Return the [x, y] coordinate for the center point of the cell that contains the specified text.  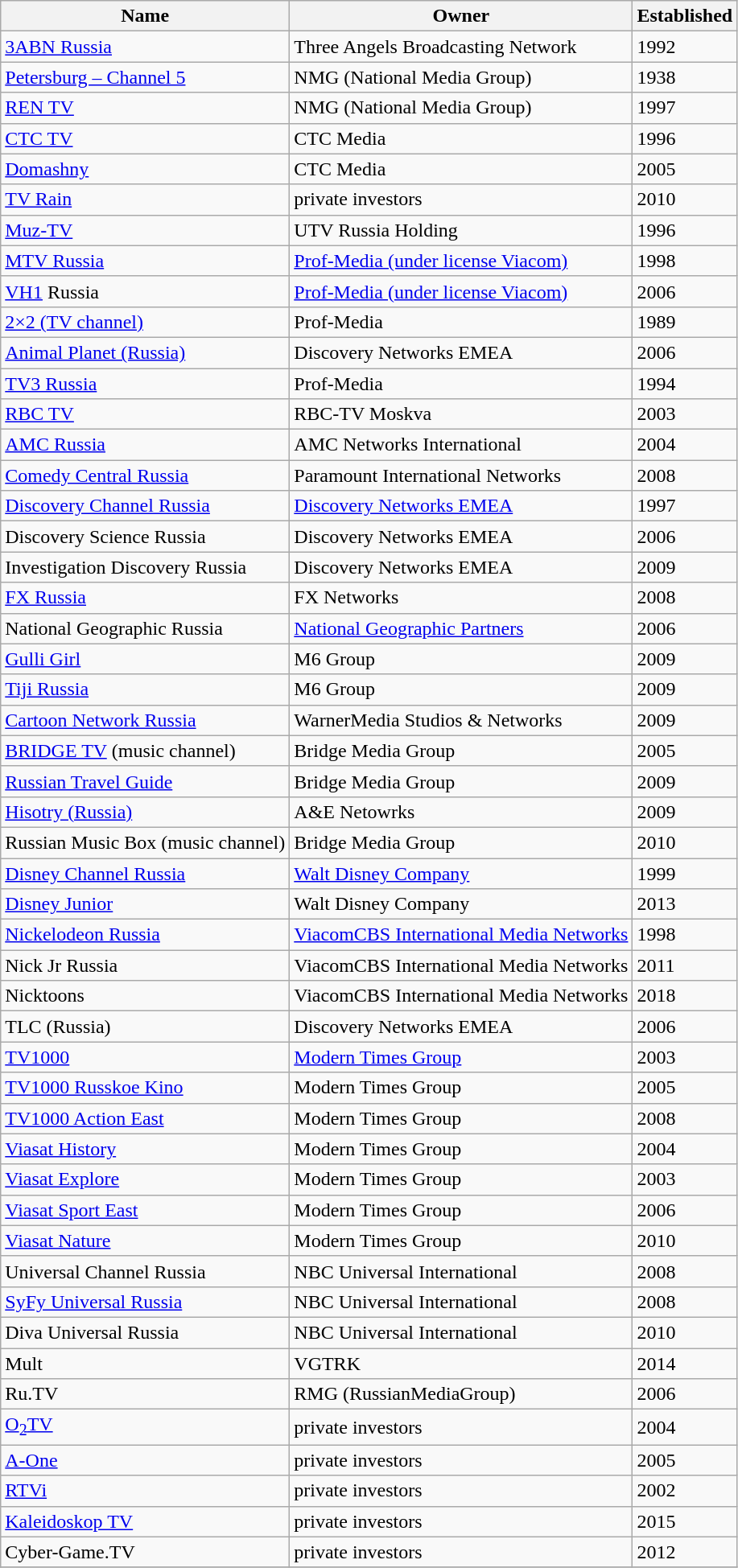
2014 [685, 1364]
Nicktoons [145, 996]
1992 [685, 47]
Russian Travel Guide [145, 781]
Viasat Nature [145, 1241]
2011 [685, 965]
Mult [145, 1364]
Hisotry (Russia) [145, 812]
REN TV [145, 108]
Comedy Central Russia [145, 475]
Viasat Explore [145, 1179]
Ru.TV [145, 1394]
AMC Russia [145, 445]
Kaleidoskop TV [145, 1521]
Established [685, 16]
1994 [685, 384]
Discovery Science Russia [145, 537]
2012 [685, 1552]
TV Rain [145, 200]
Viasat History [145, 1149]
SyFy Universal Russia [145, 1302]
Diva Universal Russia [145, 1332]
VH1 Russia [145, 291]
A&E Netowrks [461, 812]
Nick Jr Russia [145, 965]
MTV Russia [145, 261]
2013 [685, 904]
Petersburg – Channel 5 [145, 77]
RBC-TV Moskva [461, 414]
RBC TV [145, 414]
Three Angels Broadcasting Network [461, 47]
Nickelodeon Russia [145, 935]
1999 [685, 873]
2018 [685, 996]
TV3 Russia [145, 384]
A-One [145, 1460]
AMC Networks International [461, 445]
BRIDGE TV (music channel) [145, 751]
2015 [685, 1521]
FX Russia [145, 598]
Tiji Russia [145, 689]
O2TV [145, 1427]
Muz-TV [145, 230]
Disney Junior [145, 904]
Paramount International Networks [461, 475]
WarnerMedia Studios & Networks [461, 720]
TV1000 Russkoe Kino [145, 1088]
CTC TV [145, 138]
Universal Channel Russia [145, 1271]
Cartoon Network Russia [145, 720]
Viasat Sport East [145, 1210]
3ABN Russia [145, 47]
Cyber-Game.TV [145, 1552]
Owner [461, 16]
VGTRK [461, 1364]
TLC (Russia) [145, 1027]
2×2 (TV channel) [145, 322]
Russian Music Box (music channel) [145, 842]
RTVi [145, 1491]
Name [145, 16]
TV1000 Action East [145, 1118]
1938 [685, 77]
2002 [685, 1491]
National Geographic Russia [145, 628]
Domashny [145, 169]
FX Networks [461, 598]
1989 [685, 322]
Animal Planet (Russia) [145, 352]
Disney Channel Russia [145, 873]
TV1000 [145, 1057]
RMG (RussianMediaGroup) [461, 1394]
National Geographic Partners [461, 628]
UTV Russia Holding [461, 230]
Investigation Discovery Russia [145, 567]
Gulli Girl [145, 659]
Discovery Channel Russia [145, 506]
